Return the [x, y] coordinate for the center point of the cell that contains the specified text.  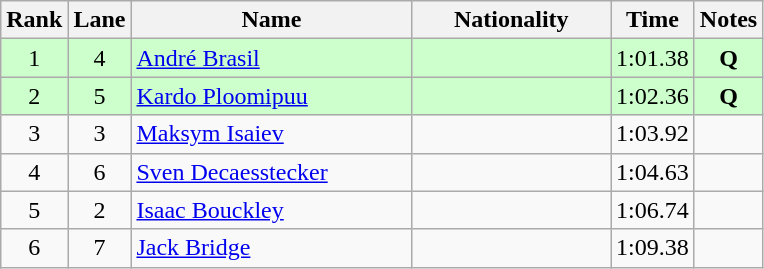
1:01.38 [653, 58]
Maksym Isaiev [272, 134]
1:02.36 [653, 96]
1:04.63 [653, 172]
André Brasil [272, 58]
1:09.38 [653, 248]
1 [34, 58]
Sven Decaesstecker [272, 172]
1:06.74 [653, 210]
Name [272, 20]
Jack Bridge [272, 248]
Kardo Ploomipuu [272, 96]
Notes [728, 20]
Time [653, 20]
Nationality [512, 20]
Isaac Bouckley [272, 210]
Lane [100, 20]
1:03.92 [653, 134]
Rank [34, 20]
7 [100, 248]
